Locate the cell with the specified text and output its [X, Y] center coordinate. 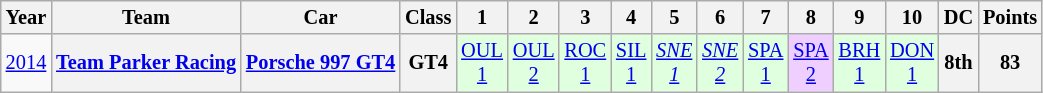
9 [860, 17]
7 [766, 17]
Porsche 997 GT4 [320, 63]
BRH1 [860, 63]
DON1 [912, 63]
1 [482, 17]
8 [810, 17]
OUL2 [534, 63]
6 [720, 17]
8th [958, 63]
5 [674, 17]
Team Parker Racing [146, 63]
GT4 [428, 63]
Class [428, 17]
83 [1010, 63]
2 [534, 17]
Team [146, 17]
SNE2 [720, 63]
3 [585, 17]
SNE1 [674, 63]
2014 [26, 63]
SPA2 [810, 63]
SPA1 [766, 63]
10 [912, 17]
DC [958, 17]
ROC1 [585, 63]
4 [631, 17]
SIL1 [631, 63]
Points [1010, 17]
Year [26, 17]
Car [320, 17]
OUL1 [482, 63]
